For the text-containing cell, return its midpoint in (x, y) coordinate format. 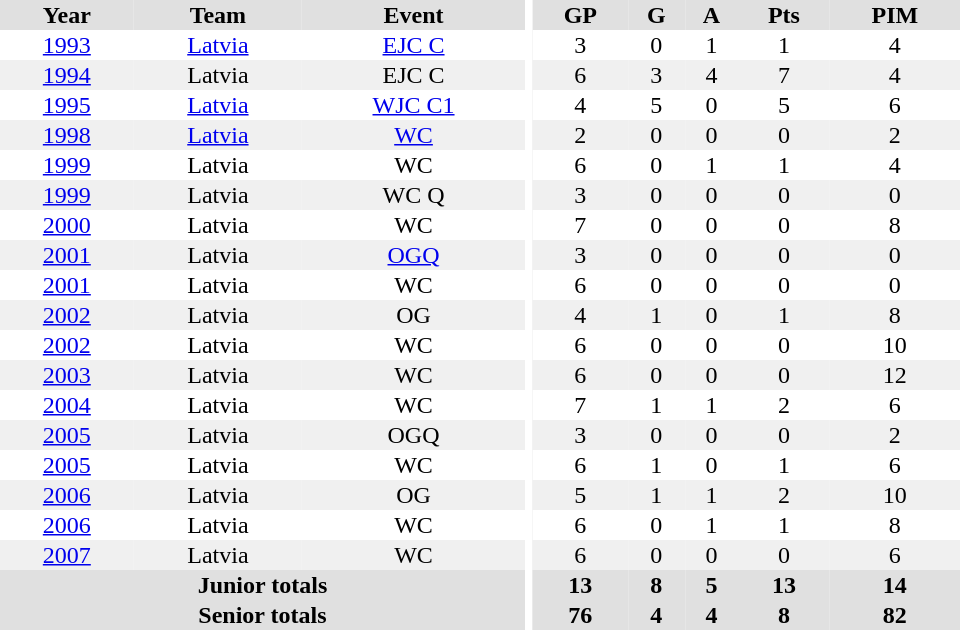
76 (580, 615)
Senior totals (262, 615)
2003 (67, 375)
Junior totals (262, 585)
PIM (895, 15)
1998 (67, 135)
Pts (784, 15)
WJC C1 (414, 105)
Team (218, 15)
Year (67, 15)
A (712, 15)
82 (895, 615)
2007 (67, 555)
1995 (67, 105)
12 (895, 375)
GP (580, 15)
1993 (67, 45)
2000 (67, 225)
Event (414, 15)
2004 (67, 405)
G (656, 15)
14 (895, 585)
WC Q (414, 195)
1994 (67, 75)
